Locate the cell with the specified text and output its (x, y) center coordinate. 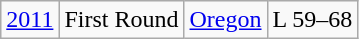
Oregon (226, 20)
2011 (30, 20)
L 59–68 (312, 20)
First Round (122, 20)
